Find where the given text appears and provide that cell's center as [x, y] coordinate. 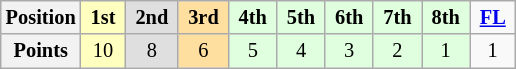
Points [41, 51]
4 [301, 51]
3 [349, 51]
2 [397, 51]
5th [301, 17]
7th [397, 17]
8 [152, 51]
6 [203, 51]
2nd [152, 17]
5 [253, 51]
3rd [203, 17]
4th [253, 17]
1st [104, 17]
10 [104, 51]
FL [493, 17]
Position [41, 17]
8th [446, 17]
6th [349, 17]
